Return (x, y) of the center of cell containing provided text 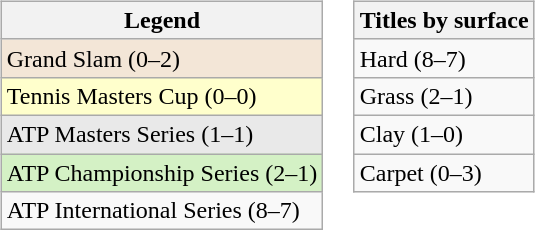
Hard (8–7) (444, 58)
ATP International Series (8–7) (162, 211)
ATP Championship Series (2–1) (162, 173)
ATP Masters Series (1–1) (162, 134)
Grass (2–1) (444, 96)
Titles by surface (444, 20)
Tennis Masters Cup (0–0) (162, 96)
Carpet (0–3) (444, 173)
Grand Slam (0–2) (162, 58)
Legend (162, 20)
Clay (1–0) (444, 134)
